Determine the (x, y) coordinate at the center of the cell enclosing the given text.  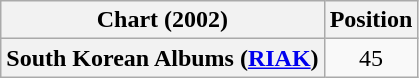
Chart (2002) (162, 20)
45 (371, 58)
South Korean Albums (RIAK) (162, 58)
Position (371, 20)
